Return (x, y) of the center of cell containing provided text 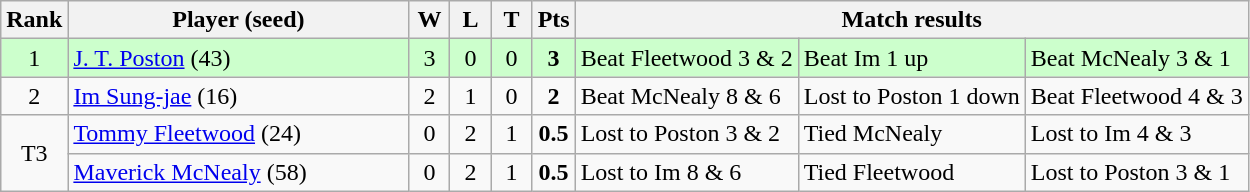
L (470, 20)
Beat Fleetwood 4 & 3 (1136, 96)
Lost to Im 8 & 6 (686, 172)
Beat Fleetwood 3 & 2 (686, 58)
Beat McNealy 8 & 6 (686, 96)
Rank (34, 20)
Tied Fleetwood (912, 172)
T3 (34, 153)
W (430, 20)
Pts (554, 20)
Match results (912, 20)
Im Sung-jae (16) (238, 96)
J. T. Poston (43) (238, 58)
Lost to Poston 1 down (912, 96)
Lost to Poston 3 & 2 (686, 134)
Tied McNealy (912, 134)
Tommy Fleetwood (24) (238, 134)
Maverick McNealy (58) (238, 172)
Beat McNealy 3 & 1 (1136, 58)
Lost to Im 4 & 3 (1136, 134)
T (512, 20)
Lost to Poston 3 & 1 (1136, 172)
Beat Im 1 up (912, 58)
Player (seed) (238, 20)
